Determine the (x, y) coordinate at the center of the cell enclosing the given text.  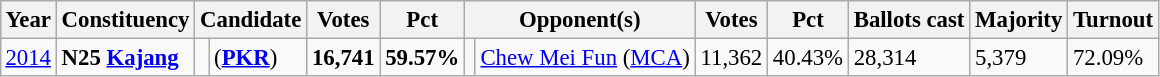
72.09% (1114, 57)
Opponent(s) (580, 20)
N25 Kajang (125, 57)
28,314 (908, 57)
Constituency (125, 20)
40.43% (808, 57)
5,379 (1019, 57)
Turnout (1114, 20)
(PKR) (258, 57)
16,741 (344, 57)
Majority (1019, 20)
Chew Mei Fun (MCA) (585, 57)
Candidate (251, 20)
59.57% (422, 57)
2014 (28, 57)
Ballots cast (908, 20)
Year (28, 20)
11,362 (731, 57)
